Return (X, Y) of the center of cell containing provided text 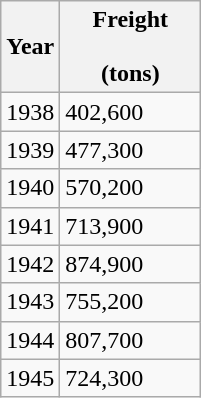
874,900 (130, 264)
755,200 (130, 302)
724,300 (130, 378)
1941 (30, 226)
1943 (30, 302)
1942 (30, 264)
1945 (30, 378)
477,300 (130, 150)
713,900 (130, 226)
Freight(tons) (130, 47)
570,200 (130, 188)
1944 (30, 340)
402,600 (130, 112)
1940 (30, 188)
1938 (30, 112)
807,700 (130, 340)
Year (30, 47)
1939 (30, 150)
